Pinpoint the cell where the given text exists, returning its [x, y] midpoint coordinate. 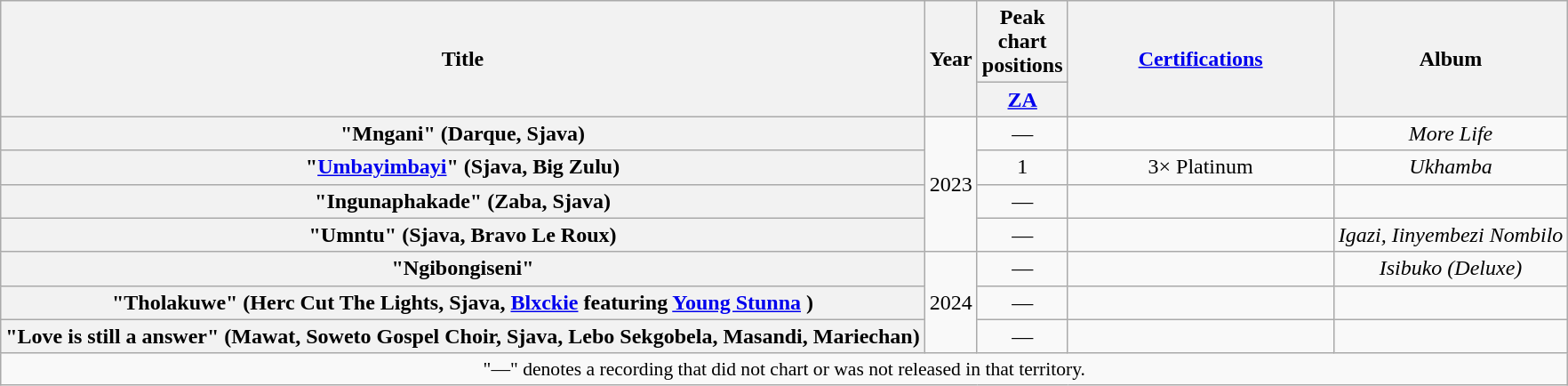
1 [1022, 167]
"Mngani" (Darque, Sjava) [463, 133]
Igazi, Iinyembezi Nombilo [1451, 235]
"Ingunaphakade" (Zaba, Sjava) [463, 201]
"Umntu" (Sjava, Bravo Le Roux) [463, 235]
More Life [1451, 133]
Certifications [1200, 59]
"—" denotes a recording that did not chart or was not released in that territory. [784, 369]
ZA [1022, 100]
"Tholakuwe" (Herc Cut The Lights, Sjava, Blxckie featuring Young Stunna ) [463, 302]
Ukhamba [1451, 167]
Peak chart positions [1022, 42]
Year [951, 59]
Album [1451, 59]
"Ngibongiseni" [463, 269]
Isibuko (Deluxe) [1451, 269]
2023 [951, 184]
3× Platinum [1200, 167]
Title [463, 59]
"Umbayimbayi" (Sjava, Big Zulu) [463, 167]
"Love is still a answer" (Mawat, Soweto Gospel Choir, Sjava, Lebo Sekgobela, Masandi, Mariechan) [463, 336]
2024 [951, 302]
